Find where the given text appears and provide that cell's center as [X, Y] coordinate. 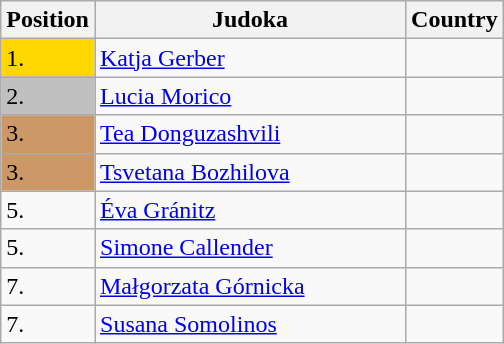
Małgorzata Górnicka [250, 286]
Susana Somolinos [250, 324]
Éva Gránitz [250, 210]
Lucia Morico [250, 96]
Katja Gerber [250, 58]
Simone Callender [250, 248]
1. [48, 58]
Judoka [250, 20]
Country [455, 20]
2. [48, 96]
Tea Donguzashvili [250, 134]
Position [48, 20]
Tsvetana Bozhilova [250, 172]
